Pinpoint the cell where the given text exists, returning its [x, y] midpoint coordinate. 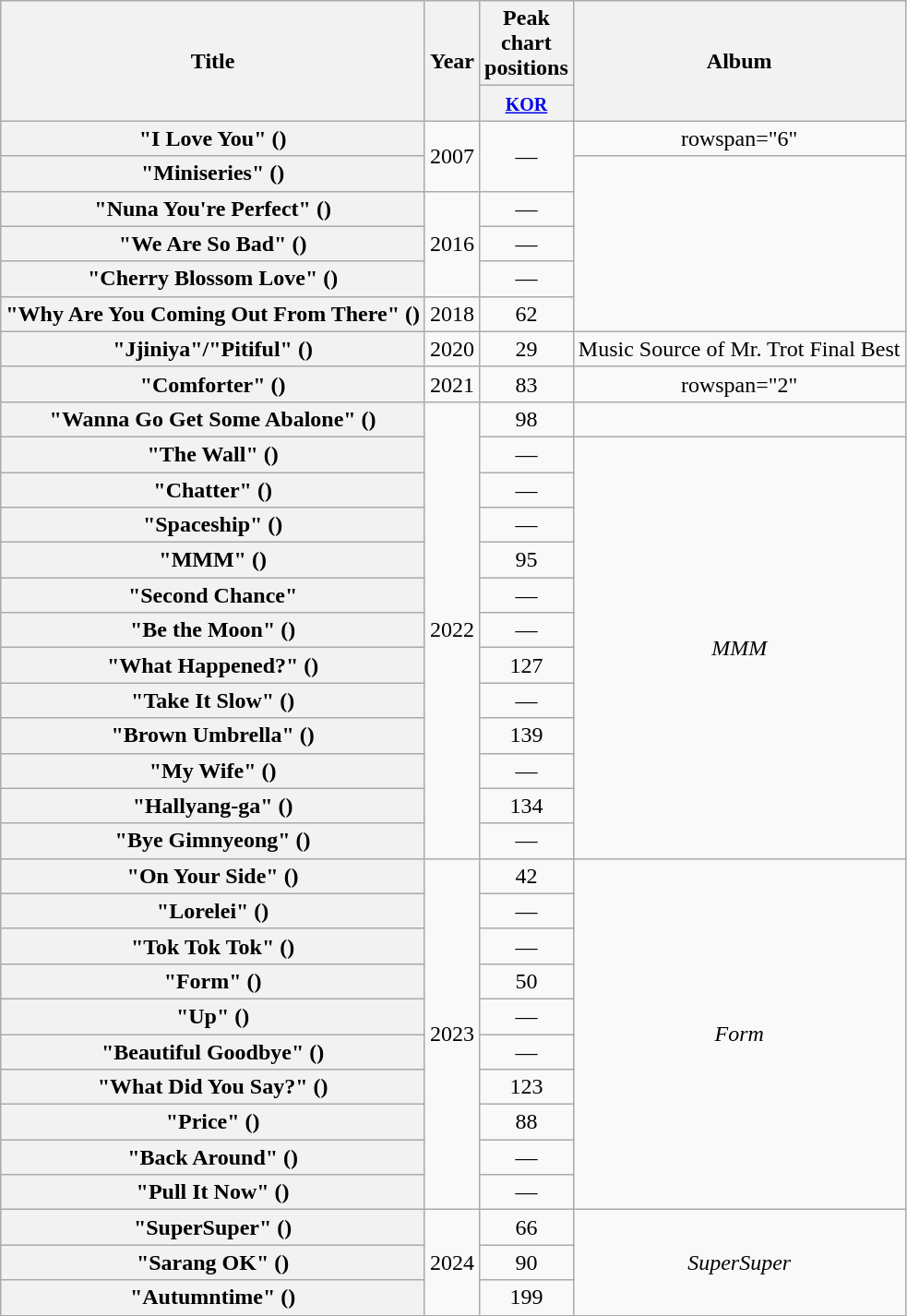
"SuperSuper" () [213, 1227]
SuperSuper [739, 1262]
"The Wall" () [213, 454]
"Brown Umbrella" () [213, 736]
"MMM" () [213, 560]
2023 [452, 1034]
66 [527, 1227]
2007 [452, 156]
"Spaceship" () [213, 525]
MMM [739, 648]
2020 [452, 349]
98 [527, 419]
50 [527, 981]
"Jjiniya"/"Pitiful" () [213, 349]
rowspan="2" [739, 384]
KOR [527, 103]
"Price" () [213, 1122]
"Be the Moon" () [213, 630]
2016 [452, 244]
"Sarang OK" () [213, 1262]
Music Source of Mr. Trot Final Best [739, 349]
"Miniseries" () [213, 173]
42 [527, 876]
88 [527, 1122]
139 [527, 736]
"Chatter" () [213, 490]
"Tok Tok Tok" () [213, 946]
"My Wife" () [213, 771]
"Bye Gimnyeong" () [213, 841]
2018 [452, 314]
2024 [452, 1262]
"Comforter" () [213, 384]
Album [739, 61]
"Wanna Go Get Some Abalone" () [213, 419]
"Second Chance" [213, 595]
127 [527, 665]
"Hallyang-ga" () [213, 806]
123 [527, 1087]
"Nuna You're Perfect" () [213, 209]
"Back Around" () [213, 1157]
"I Love You" () [213, 138]
199 [527, 1298]
"Why Are You Coming Out From There" () [213, 314]
"Autumntime" () [213, 1298]
95 [527, 560]
"Cherry Blossom Love" () [213, 279]
29 [527, 349]
"What Happened?" () [213, 665]
Peak chart positions [527, 43]
90 [527, 1262]
"We Are So Bad" () [213, 244]
"Take It Slow" () [213, 700]
Form [739, 1034]
rowspan="6" [739, 138]
2021 [452, 384]
2022 [452, 629]
"Beautiful Goodbye" () [213, 1051]
"Pull It Now" () [213, 1192]
"On Your Side" () [213, 876]
"Up" () [213, 1016]
134 [527, 806]
83 [527, 384]
"What Did You Say?" () [213, 1087]
Title [213, 61]
Year [452, 61]
"Form" () [213, 981]
62 [527, 314]
"Lorelei" () [213, 911]
